Scan for the cell matching the given text and deliver its [x, y] coordinate at center. 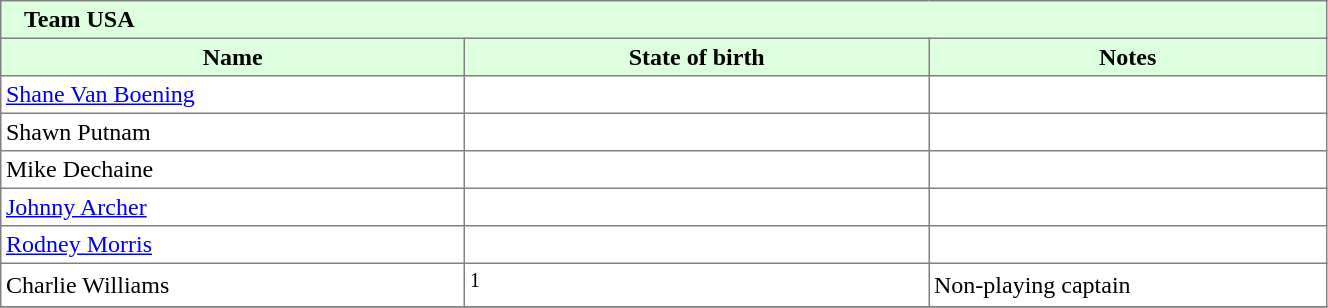
Notes [1128, 57]
State of birth [697, 57]
Johnny Archer [233, 207]
1 [697, 285]
Rodney Morris [233, 245]
Shawn Putnam [233, 132]
Shane Van Boening [233, 95]
Name [233, 57]
Team USA [664, 20]
Charlie Williams [233, 285]
Mike Dechaine [233, 170]
Non-playing captain [1128, 285]
